Return the (x, y) coordinate for the center point of the cell that contains the specified text.  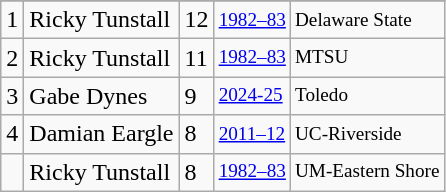
1 (12, 20)
12 (196, 20)
Toledo (367, 96)
UC-Riverside (367, 134)
3 (12, 96)
2 (12, 58)
Damian Eargle (102, 134)
9 (196, 96)
Gabe Dynes (102, 96)
2024-25 (252, 96)
4 (12, 134)
2011–12 (252, 134)
UM-Eastern Shore (367, 172)
Delaware State (367, 20)
MTSU (367, 58)
11 (196, 58)
